Search for the cell housing the specified text and yield its (X, Y) center coordinate. 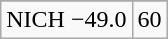
60 (150, 20)
NICH −49.0 (66, 20)
